Identify which cell holds the provided text, then report its [x, y] central coordinate. 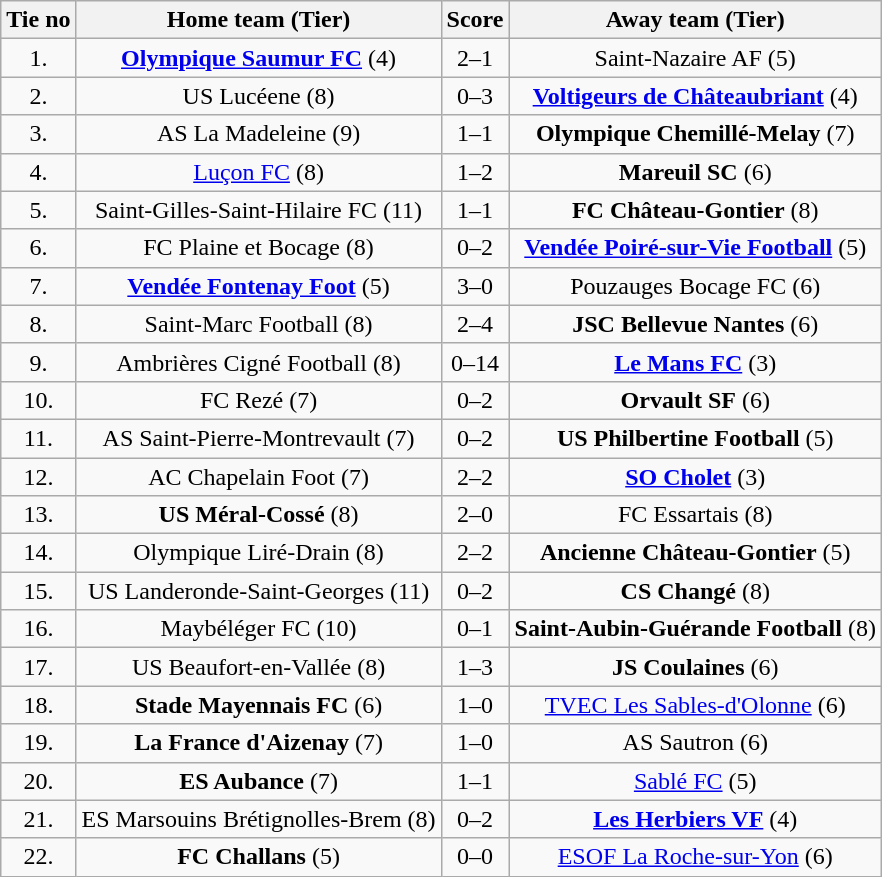
SO Cholet (3) [695, 477]
10. [38, 400]
FC Château-Gontier (8) [695, 210]
1–2 [475, 172]
2. [38, 96]
US Lucéene (8) [258, 96]
20. [38, 781]
12. [38, 477]
FC Essartais (8) [695, 515]
9. [38, 362]
Olympique Liré-Drain (8) [258, 553]
US Philbertine Football (5) [695, 438]
Voltigeurs de Châteaubriant (4) [695, 96]
11. [38, 438]
Olympique Saumur FC (4) [258, 58]
4. [38, 172]
0–3 [475, 96]
Away team (Tier) [695, 20]
22. [38, 857]
2–0 [475, 515]
Vendée Fontenay Foot (5) [258, 286]
ESOF La Roche-sur-Yon (6) [695, 857]
3. [38, 134]
FC Rezé (7) [258, 400]
ES Aubance (7) [258, 781]
Home team (Tier) [258, 20]
US Beaufort-en-Vallée (8) [258, 667]
Olympique Chemillé-Melay (7) [695, 134]
FC Plaine et Bocage (8) [258, 248]
Score [475, 20]
ES Marsouins Brétignolles-Brem (8) [258, 819]
0–1 [475, 629]
2–1 [475, 58]
Saint-Aubin-Guérande Football (8) [695, 629]
AS Sautron (6) [695, 743]
Tie no [38, 20]
13. [38, 515]
TVEC Les Sables-d'Olonne (6) [695, 705]
Saint-Marc Football (8) [258, 324]
Saint-Nazaire AF (5) [695, 58]
Mareuil SC (6) [695, 172]
Ancienne Château-Gontier (5) [695, 553]
1–3 [475, 667]
15. [38, 591]
US Méral-Cossé (8) [258, 515]
Stade Mayennais FC (6) [258, 705]
Ambrières Cigné Football (8) [258, 362]
Le Mans FC (3) [695, 362]
7. [38, 286]
1. [38, 58]
5. [38, 210]
US Landeronde-Saint-Georges (11) [258, 591]
2–4 [475, 324]
Maybéléger FC (10) [258, 629]
JSC Bellevue Nantes (6) [695, 324]
3–0 [475, 286]
AS Saint-Pierre-Montrevault (7) [258, 438]
Les Herbiers VF (4) [695, 819]
17. [38, 667]
6. [38, 248]
18. [38, 705]
0–0 [475, 857]
16. [38, 629]
14. [38, 553]
AC Chapelain Foot (7) [258, 477]
La France d'Aizenay (7) [258, 743]
Luçon FC (8) [258, 172]
JS Coulaines (6) [695, 667]
Sablé FC (5) [695, 781]
8. [38, 324]
Orvault SF (6) [695, 400]
CS Changé (8) [695, 591]
FC Challans (5) [258, 857]
Vendée Poiré-sur-Vie Football (5) [695, 248]
AS La Madeleine (9) [258, 134]
21. [38, 819]
0–14 [475, 362]
Pouzauges Bocage FC (6) [695, 286]
19. [38, 743]
Saint-Gilles-Saint-Hilaire FC (11) [258, 210]
